Provide the (X, Y) coordinate of the cell's center where the given text is located.  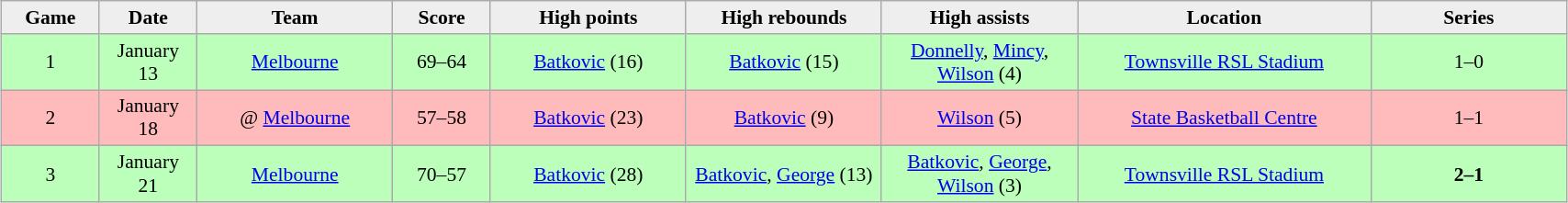
State Basketball Centre (1225, 118)
High rebounds (784, 17)
Series (1469, 17)
69–64 (442, 62)
High points (588, 17)
Wilson (5) (979, 118)
1–1 (1469, 118)
1 (51, 62)
January 18 (149, 118)
Game (51, 17)
2–1 (1469, 175)
@ Melbourne (296, 118)
Batkovic, George (13) (784, 175)
Donnelly, Mincy, Wilson (4) (979, 62)
Batkovic (23) (588, 118)
High assists (979, 17)
Batkovic (28) (588, 175)
70–57 (442, 175)
2 (51, 118)
Location (1225, 17)
January 13 (149, 62)
57–58 (442, 118)
3 (51, 175)
January 21 (149, 175)
Batkovic (16) (588, 62)
1–0 (1469, 62)
Team (296, 17)
Score (442, 17)
Date (149, 17)
Batkovic (15) (784, 62)
Batkovic, George, Wilson (3) (979, 175)
Batkovic (9) (784, 118)
